Determine the (X, Y) coordinate at the center of the cell enclosing the given text.  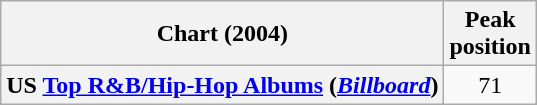
Chart (2004) (222, 34)
US Top R&B/Hip-Hop Albums (Billboard) (222, 85)
71 (490, 85)
Peakposition (490, 34)
